Output the [x, y] coordinate of the center of the cell containing the given text.  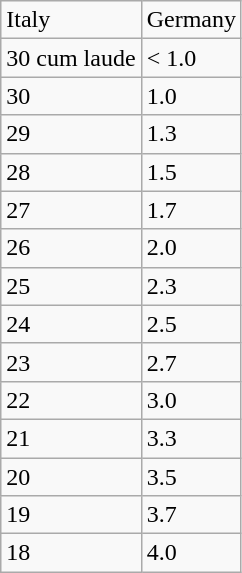
3.7 [191, 515]
23 [71, 362]
2.5 [191, 324]
27 [71, 210]
21 [71, 438]
30 cum laude [71, 58]
22 [71, 400]
1.5 [191, 172]
Italy [71, 20]
28 [71, 172]
20 [71, 477]
1.7 [191, 210]
25 [71, 286]
Germany [191, 20]
30 [71, 96]
3.0 [191, 400]
1.3 [191, 134]
3.3 [191, 438]
26 [71, 248]
24 [71, 324]
2.7 [191, 362]
29 [71, 134]
2.0 [191, 248]
3.5 [191, 477]
< 1.0 [191, 58]
19 [71, 515]
18 [71, 553]
1.0 [191, 96]
4.0 [191, 553]
2.3 [191, 286]
